Find where the given text appears and provide that cell's center as [x, y] coordinate. 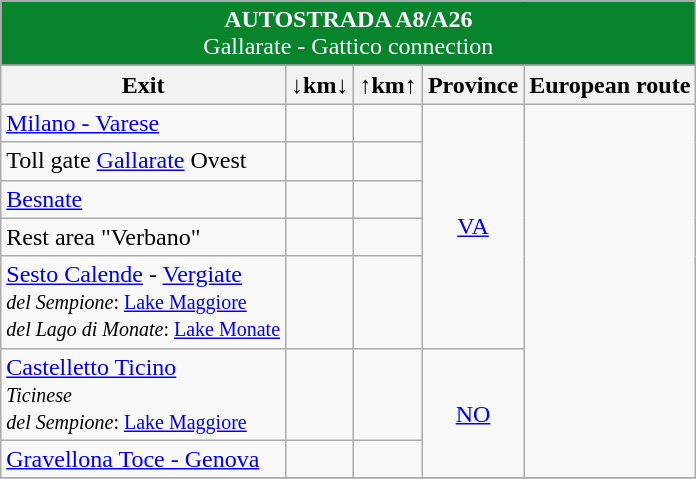
Toll gate Gallarate Ovest [144, 161]
NO [472, 413]
Province [472, 85]
Castelletto Ticino Ticinese del Sempione: Lake Maggiore [144, 394]
Rest area "Verbano" [144, 237]
VA [472, 226]
AUTOSTRADA A8/A26Gallarate - Gattico connection [348, 34]
↓km↓ [320, 85]
Gravellona Toce - Genova [144, 459]
↑km↑ [388, 85]
Sesto Calende - Vergiate del Sempione: Lake Maggiore del Lago di Monate: Lake Monate [144, 302]
Milano - Varese [144, 123]
Exit [144, 85]
European route [610, 85]
Besnate [144, 199]
